Extract the [x, y] coordinate from the center of the cell holding the provided text.  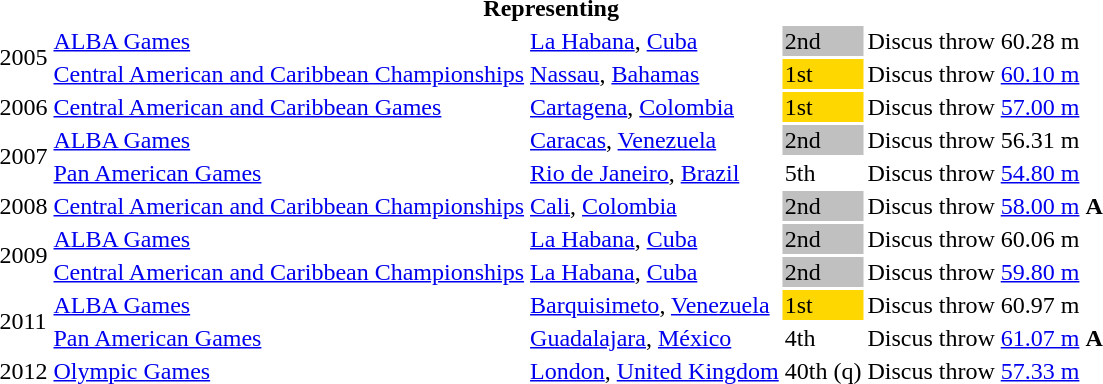
4th [823, 338]
Central American and Caribbean Games [289, 107]
Nassau, Bahamas [655, 74]
Caracas, Venezuela [655, 140]
Cali, Colombia [655, 206]
Rio de Janeiro, Brazil [655, 173]
Barquisimeto, Venezuela [655, 305]
5th [823, 173]
Cartagena, Colombia [655, 107]
Guadalajara, México [655, 338]
